Scan for the cell matching the given text and deliver its (X, Y) coordinate at center. 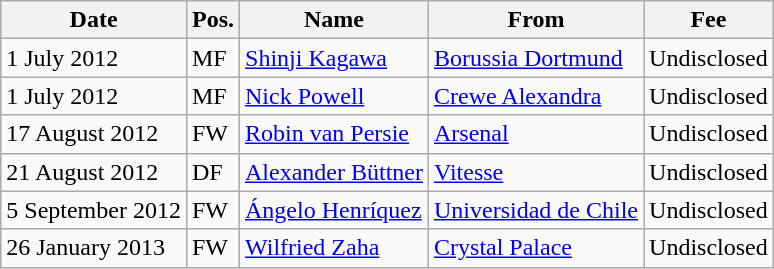
From (536, 20)
21 August 2012 (94, 172)
Date (94, 20)
DF (212, 172)
17 August 2012 (94, 134)
Crystal Palace (536, 248)
Alexander Büttner (334, 172)
Universidad de Chile (536, 210)
Wilfried Zaha (334, 248)
26 January 2013 (94, 248)
Robin van Persie (334, 134)
Borussia Dortmund (536, 58)
Vitesse (536, 172)
Ángelo Henríquez (334, 210)
Shinji Kagawa (334, 58)
Pos. (212, 20)
Crewe Alexandra (536, 96)
5 September 2012 (94, 210)
Fee (709, 20)
Nick Powell (334, 96)
Name (334, 20)
Arsenal (536, 134)
